Determine the (X, Y) coordinate at the center of the cell enclosing the given text.  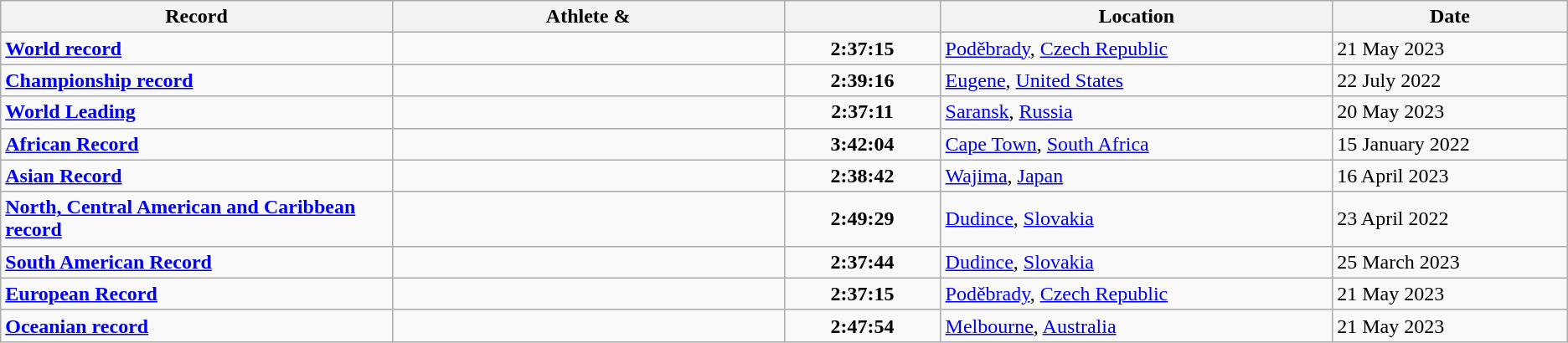
North, Central American and Caribbean record (197, 219)
Cape Town, South Africa (1137, 144)
Record (197, 17)
Athlete & (588, 17)
20 May 2023 (1451, 112)
African Record (197, 144)
22 July 2022 (1451, 80)
Date (1451, 17)
23 April 2022 (1451, 219)
South American Record (197, 262)
2:37:11 (863, 112)
Saransk, Russia (1137, 112)
Location (1137, 17)
2:39:16 (863, 80)
2:37:44 (863, 262)
16 April 2023 (1451, 176)
15 January 2022 (1451, 144)
2:47:54 (863, 325)
Oceanian record (197, 325)
3:42:04 (863, 144)
Asian Record (197, 176)
2:38:42 (863, 176)
World Leading (197, 112)
25 March 2023 (1451, 262)
Wajima, Japan (1137, 176)
Championship record (197, 80)
European Record (197, 294)
Eugene, United States (1137, 80)
Melbourne, Australia (1137, 325)
2:49:29 (863, 219)
World record (197, 49)
